Scan for the cell matching the given text and deliver its (x, y) coordinate at center. 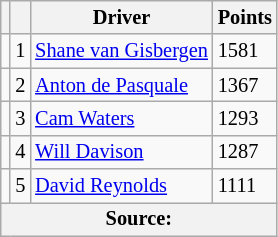
Points (245, 17)
Shane van Gisbergen (122, 51)
1 (20, 51)
Anton de Pasquale (122, 85)
3 (20, 118)
David Reynolds (122, 186)
1367 (245, 85)
4 (20, 152)
2 (20, 85)
1111 (245, 186)
1293 (245, 118)
Source: (139, 219)
Will Davison (122, 152)
1287 (245, 152)
Driver (122, 17)
5 (20, 186)
Cam Waters (122, 118)
1581 (245, 51)
